Capture the cell that displays the provided text and extract its (X, Y) central coordinate. 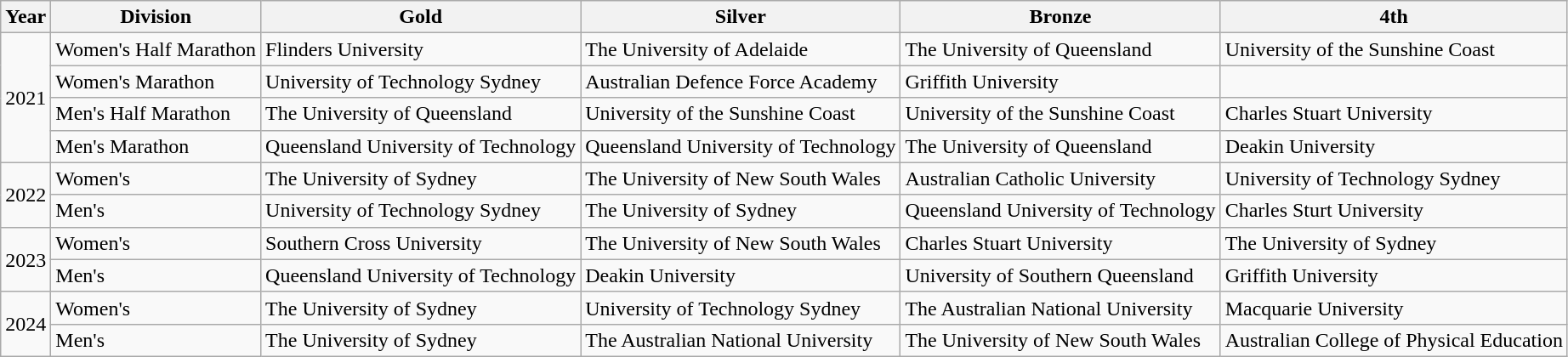
The University of Adelaide (741, 49)
2024 (26, 324)
4th (1394, 17)
2023 (26, 259)
Australian College of Physical Education (1394, 340)
Southern Cross University (421, 243)
2022 (26, 195)
Silver (741, 17)
University of Southern Queensland (1060, 275)
Women's Marathon (156, 82)
Charles Sturt University (1394, 211)
Division (156, 17)
Australian Defence Force Academy (741, 82)
Year (26, 17)
Bronze (1060, 17)
2021 (26, 98)
Women's Half Marathon (156, 49)
Macquarie University (1394, 308)
Flinders University (421, 49)
Gold (421, 17)
Australian Catholic University (1060, 178)
Men's Marathon (156, 146)
Men's Half Marathon (156, 114)
